For the text-containing cell, return its midpoint in (x, y) coordinate format. 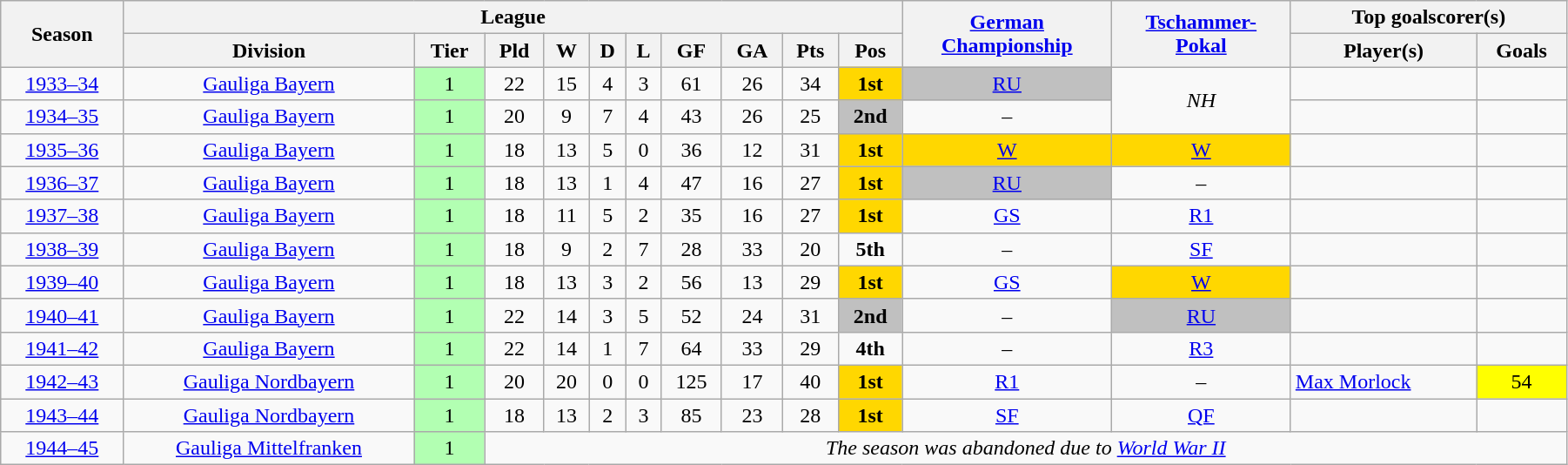
12 (752, 150)
GermanChampionship (1007, 34)
61 (692, 84)
1936–37 (63, 183)
40 (810, 381)
125 (692, 381)
1938–39 (63, 249)
52 (692, 315)
54 (1522, 381)
Tschammer-Pokal (1201, 34)
1941–42 (63, 348)
Pld (514, 51)
QF (1201, 415)
L (643, 51)
35 (692, 216)
Pts (810, 51)
The season was abandoned due to World War II (1025, 448)
34 (810, 84)
Pos (870, 51)
Tier (449, 51)
D (607, 51)
25 (810, 117)
League (513, 17)
24 (752, 315)
Max Morlock (1384, 381)
1944–45 (63, 448)
1942–43 (63, 381)
64 (692, 348)
R3 (1201, 348)
NH (1201, 100)
43 (692, 117)
1939–40 (63, 282)
15 (566, 84)
11 (566, 216)
23 (752, 415)
Goals (1522, 51)
Division (269, 51)
5th (870, 249)
Season (63, 34)
85 (692, 415)
Player(s) (1384, 51)
17 (752, 381)
1933–34 (63, 84)
47 (692, 183)
1937–38 (63, 216)
1935–36 (63, 150)
1934–35 (63, 117)
GF (692, 51)
1943–44 (63, 415)
Gauliga Mittelfranken (269, 448)
4th (870, 348)
Top goalscorer(s) (1429, 17)
36 (692, 150)
GA (752, 51)
1940–41 (63, 315)
56 (692, 282)
